Find where the given text appears and provide that cell's center as (x, y) coordinate. 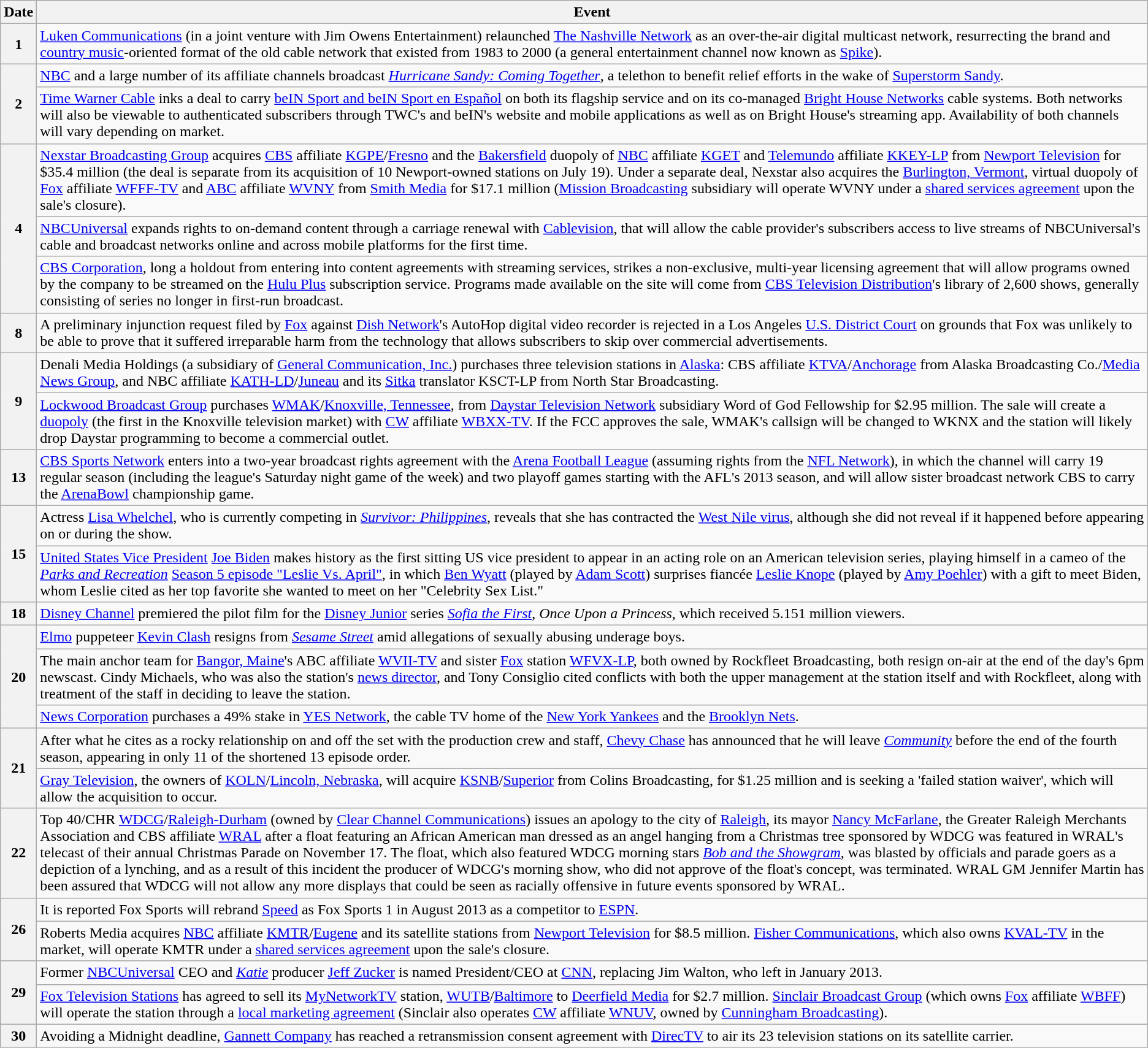
Disney Channel premiered the pilot film for the Disney Junior series Sofia the First, Once Upon a Princess, which received 5.151 million viewers. (592, 614)
15 (18, 553)
22 (18, 853)
Elmo puppeteer Kevin Clash resigns from Sesame Street amid allegations of sexually abusing underage boys. (592, 637)
20 (18, 677)
News Corporation purchases a 49% stake in YES Network, the cable TV home of the New York Yankees and the Brooklyn Nets. (592, 717)
4 (18, 228)
21 (18, 768)
18 (18, 614)
8 (18, 332)
It is reported Fox Sports will rebrand Speed as Fox Sports 1 in August 2013 as a competitor to ESPN. (592, 909)
Event (592, 12)
2 (18, 104)
1 (18, 44)
30 (18, 1036)
13 (18, 477)
9 (18, 401)
29 (18, 992)
26 (18, 930)
Former NBCUniversal CEO and Katie producer Jeff Zucker is named President/CEO at CNN, replacing Jim Walton, who left in January 2013. (592, 973)
Date (18, 12)
